Provide the (x, y) coordinate of the cell's center where the given text is located.  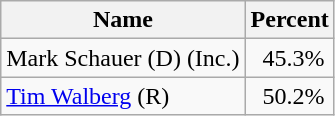
Name (123, 20)
50.2% (290, 96)
Tim Walberg (R) (123, 96)
Mark Schauer (D) (Inc.) (123, 58)
Percent (290, 20)
45.3% (290, 58)
